Detect which cell encompasses the target text, then output its [X, Y] center coordinate. 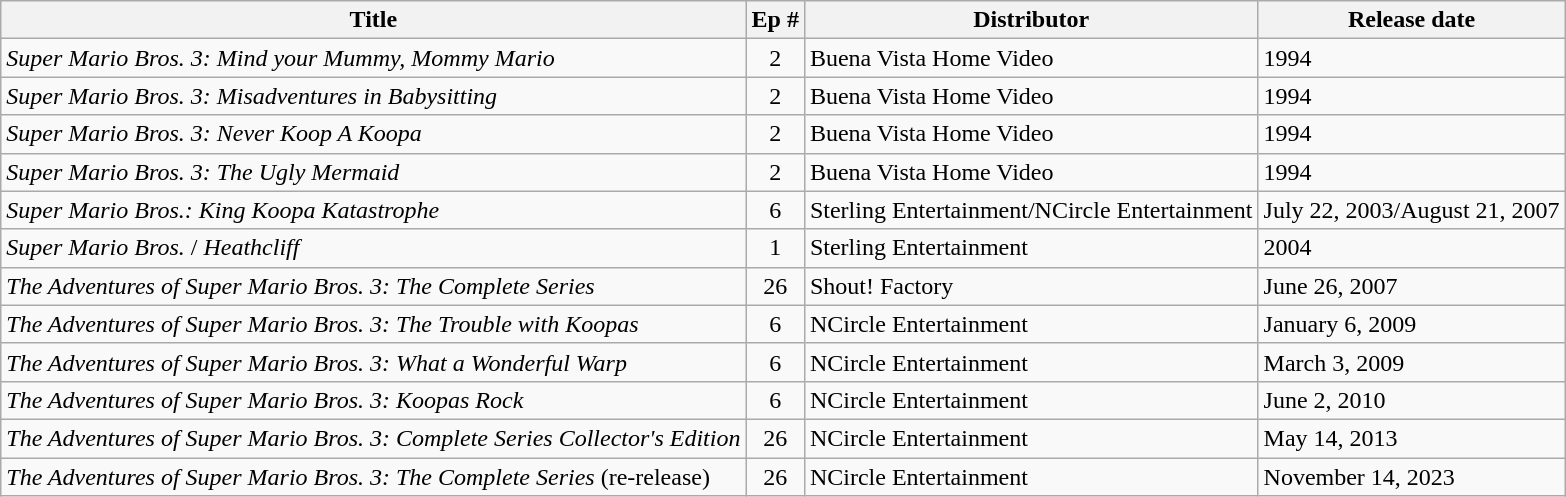
1 [775, 248]
The Adventures of Super Mario Bros. 3: The Complete Series [374, 286]
Super Mario Bros. 3: Mind your Mummy, Mommy Mario [374, 58]
May 14, 2013 [1412, 438]
Release date [1412, 20]
The Adventures of Super Mario Bros. 3: Complete Series Collector's Edition [374, 438]
The Adventures of Super Mario Bros. 3: The Complete Series (re-release) [374, 477]
March 3, 2009 [1412, 362]
November 14, 2023 [1412, 477]
Super Mario Bros. 3: Misadventures in Babysitting [374, 96]
June 2, 2010 [1412, 400]
Super Mario Bros. 3: Never Koop A Koopa [374, 134]
Super Mario Bros. / Heathcliff [374, 248]
Shout! Factory [1031, 286]
The Adventures of Super Mario Bros. 3: The Trouble with Koopas [374, 324]
June 26, 2007 [1412, 286]
Title [374, 20]
Sterling Entertainment [1031, 248]
The Adventures of Super Mario Bros. 3: Koopas Rock [374, 400]
Distributor [1031, 20]
The Adventures of Super Mario Bros. 3: What a Wonderful Warp [374, 362]
January 6, 2009 [1412, 324]
Super Mario Bros.: King Koopa Katastrophe [374, 210]
Sterling Entertainment/NCircle Entertainment [1031, 210]
July 22, 2003/August 21, 2007 [1412, 210]
Super Mario Bros. 3: The Ugly Mermaid [374, 172]
2004 [1412, 248]
Ep # [775, 20]
